Locate the cell with the specified text and output its (X, Y) center coordinate. 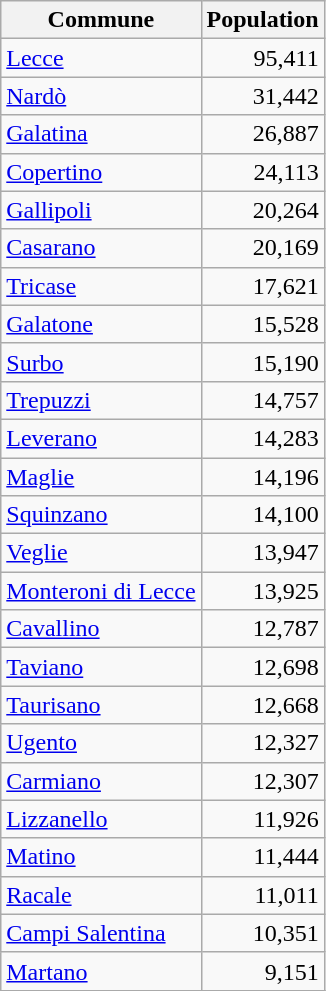
Galatina (101, 134)
20,169 (262, 248)
Ugento (101, 743)
14,196 (262, 477)
Racale (101, 895)
Nardò (101, 96)
13,947 (262, 553)
12,307 (262, 781)
Martano (101, 971)
15,528 (262, 324)
Matino (101, 857)
95,411 (262, 58)
11,926 (262, 819)
Lecce (101, 58)
9,151 (262, 971)
Population (262, 20)
24,113 (262, 172)
14,283 (262, 438)
12,698 (262, 667)
Gallipoli (101, 210)
14,757 (262, 400)
Trepuzzi (101, 400)
Copertino (101, 172)
Casarano (101, 248)
31,442 (262, 96)
Monteroni di Lecce (101, 591)
Surbo (101, 362)
Campi Salentina (101, 933)
Tricase (101, 286)
11,011 (262, 895)
Leverano (101, 438)
Maglie (101, 477)
11,444 (262, 857)
Taviano (101, 667)
Commune (101, 20)
Lizzanello (101, 819)
17,621 (262, 286)
Galatone (101, 324)
Veglie (101, 553)
10,351 (262, 933)
15,190 (262, 362)
12,787 (262, 629)
13,925 (262, 591)
26,887 (262, 134)
12,668 (262, 705)
14,100 (262, 515)
Carmiano (101, 781)
20,264 (262, 210)
Squinzano (101, 515)
Taurisano (101, 705)
Cavallino (101, 629)
12,327 (262, 743)
